Search for the cell housing the specified text and yield its [x, y] center coordinate. 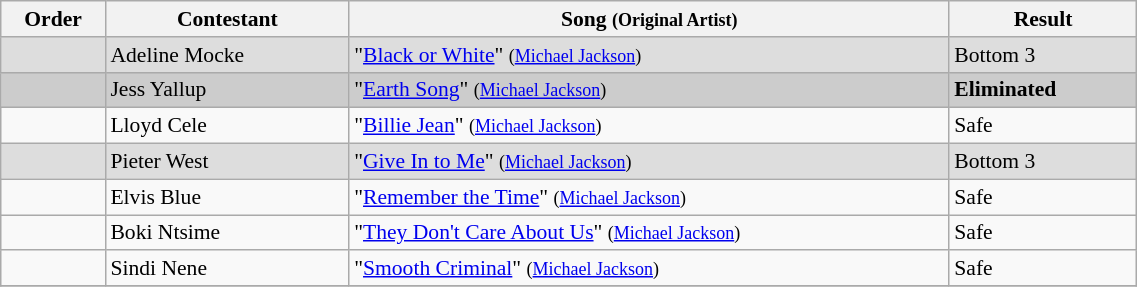
"Black or White" (Michael Jackson) [649, 55]
"Earth Song" (Michael Jackson) [649, 90]
Contestant [227, 19]
Elvis Blue [227, 197]
"They Don't Care About Us" (Michael Jackson) [649, 233]
Order [54, 19]
"Smooth Criminal" (Michael Jackson) [649, 269]
Boki Ntsime [227, 233]
Sindi Nene [227, 269]
Pieter West [227, 162]
Adeline Mocke [227, 55]
Result [1043, 19]
"Give In to Me" (Michael Jackson) [649, 162]
Eliminated [1043, 90]
Jess Yallup [227, 90]
"Billie Jean" (Michael Jackson) [649, 126]
Lloyd Cele [227, 126]
Song (Original Artist) [649, 19]
"Remember the Time" (Michael Jackson) [649, 197]
